Provide the (x, y) coordinate of the cell's center where the given text is located.  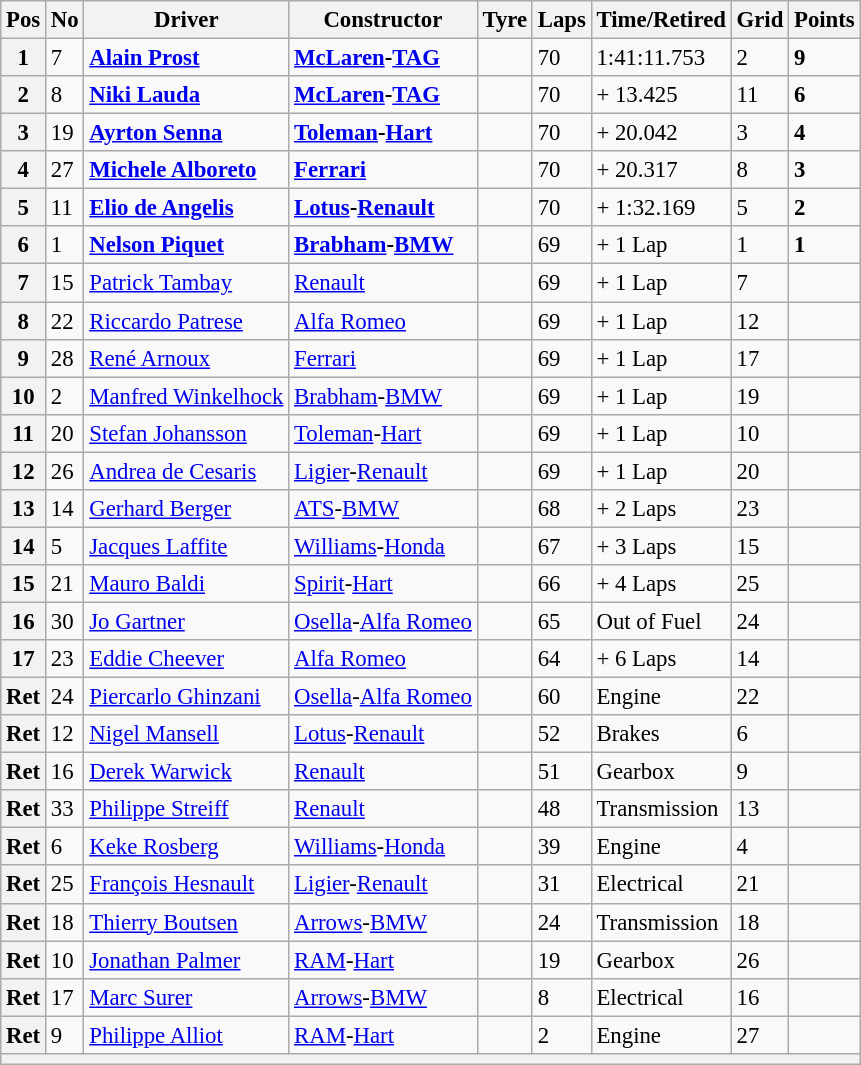
Michele Alboreto (186, 170)
31 (562, 885)
66 (562, 584)
Mauro Baldi (186, 584)
Thierry Boutsen (186, 922)
Patrick Tambay (186, 283)
Nigel Mansell (186, 734)
Jacques Laffite (186, 546)
52 (562, 734)
No (65, 20)
Pos (24, 20)
Niki Lauda (186, 95)
Eddie Cheever (186, 659)
51 (562, 772)
Points (824, 20)
+ 3 Laps (661, 546)
Nelson Piquet (186, 245)
Andrea de Cesaris (186, 471)
Gerhard Berger (186, 509)
René Arnoux (186, 358)
39 (562, 847)
Driver (186, 20)
Riccardo Patrese (186, 321)
Manfred Winkelhock (186, 396)
Stefan Johansson (186, 433)
+ 1:32.169 (661, 208)
ATS-BMW (383, 509)
68 (562, 509)
Marc Surer (186, 997)
+ 13.425 (661, 95)
Piercarlo Ghinzani (186, 697)
1:41:11.753 (661, 58)
Constructor (383, 20)
Tyre (504, 20)
65 (562, 621)
Time/Retired (661, 20)
33 (65, 809)
Derek Warwick (186, 772)
Laps (562, 20)
+ 20.317 (661, 170)
30 (65, 621)
Grid (760, 20)
Jo Gartner (186, 621)
+ 4 Laps (661, 584)
Philippe Alliot (186, 1035)
28 (65, 358)
48 (562, 809)
Ayrton Senna (186, 133)
François Hesnault (186, 885)
+ 6 Laps (661, 659)
67 (562, 546)
Spirit-Hart (383, 584)
Out of Fuel (661, 621)
Alain Prost (186, 58)
60 (562, 697)
+ 2 Laps (661, 509)
Philippe Streiff (186, 809)
Jonathan Palmer (186, 960)
64 (562, 659)
Brakes (661, 734)
+ 20.042 (661, 133)
Elio de Angelis (186, 208)
Keke Rosberg (186, 847)
